For the text-containing cell, return its midpoint in [x, y] coordinate format. 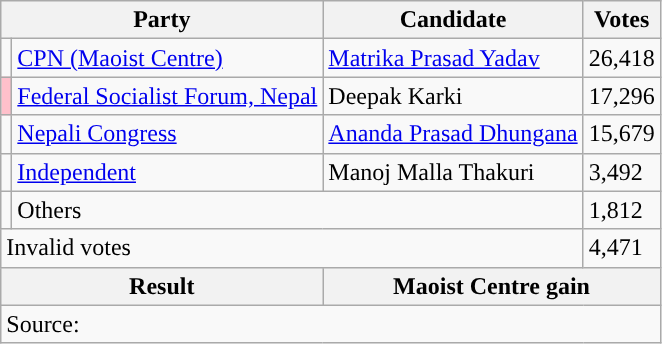
Invalid votes [292, 248]
Votes [622, 20]
3,492 [622, 172]
Candidate [453, 20]
CPN (Maoist Centre) [168, 58]
Federal Socialist Forum, Nepal [168, 96]
Maoist Centre gain [492, 286]
4,471 [622, 248]
Matrika Prasad Yadav [453, 58]
15,679 [622, 134]
Result [162, 286]
1,812 [622, 210]
Deepak Karki [453, 96]
Manoj Malla Thakuri [453, 172]
Source: [330, 324]
Independent [168, 172]
26,418 [622, 58]
17,296 [622, 96]
Party [162, 20]
Nepali Congress [168, 134]
Ananda Prasad Dhungana [453, 134]
Others [298, 210]
